Locate the cell with the specified text and output its (X, Y) center coordinate. 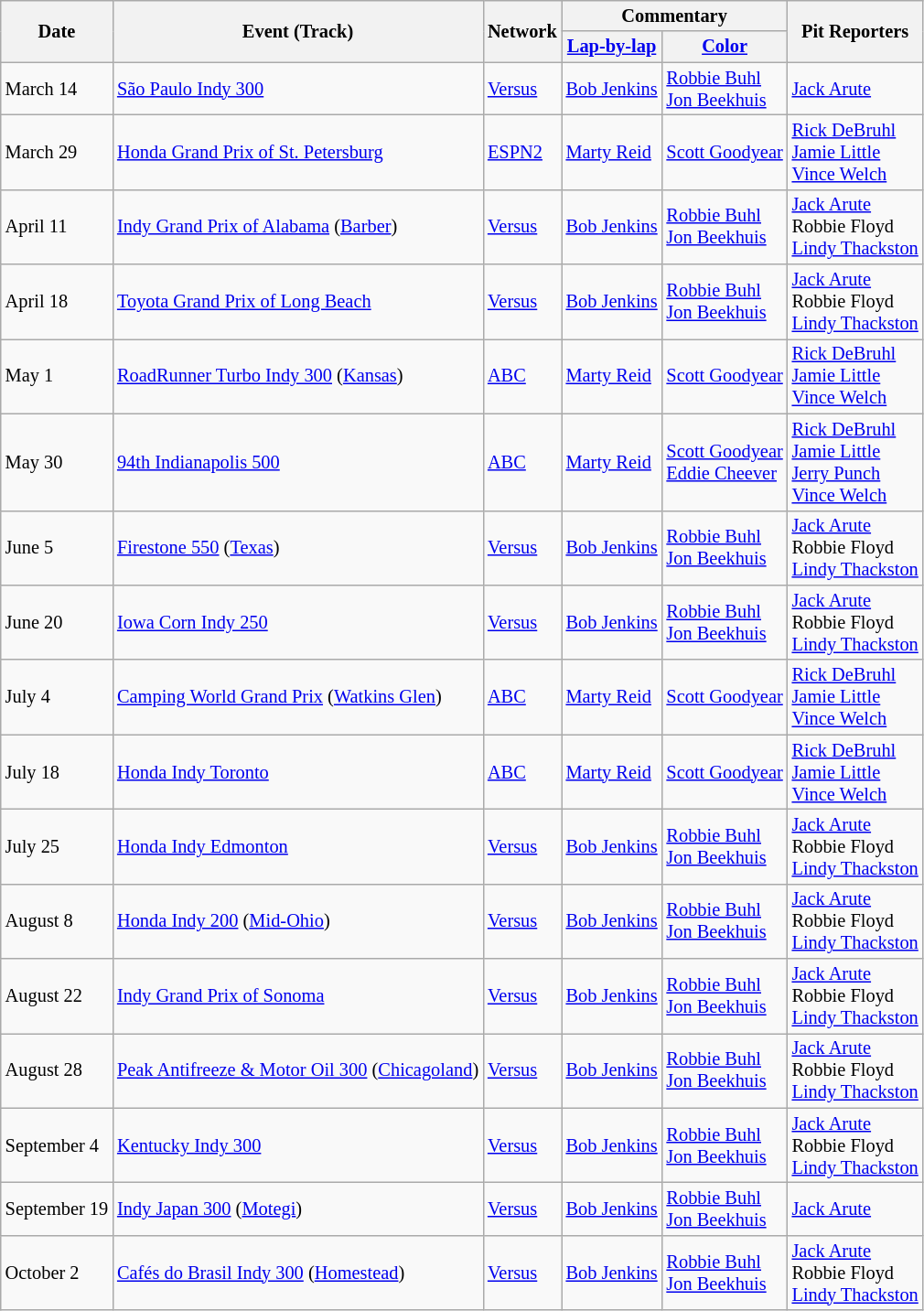
São Paulo Indy 300 (298, 89)
July 4 (57, 697)
Peak Antifreeze & Motor Oil 300 (Chicagoland) (298, 1070)
July 25 (57, 846)
Color (725, 47)
Toyota Grand Prix of Long Beach (298, 302)
Honda Grand Prix of St. Petersburg (298, 152)
Kentucky Indy 300 (298, 1145)
Iowa Corn Indy 250 (298, 622)
August 22 (57, 996)
May 1 (57, 376)
Commentary (675, 16)
Indy Japan 300 (Motegi) (298, 1209)
Indy Grand Prix of Alabama (Barber) (298, 227)
April 18 (57, 302)
June 20 (57, 622)
Honda Indy 200 (Mid-Ohio) (298, 921)
June 5 (57, 548)
Pit Reporters (855, 31)
May 30 (57, 462)
Honda Indy Edmonton (298, 846)
Camping World Grand Prix (Watkins Glen) (298, 697)
Lap-by-lap (612, 47)
94th Indianapolis 500 (298, 462)
RoadRunner Turbo Indy 300 (Kansas) (298, 376)
March 14 (57, 89)
September 4 (57, 1145)
April 11 (57, 227)
Firestone 550 (Texas) (298, 548)
Indy Grand Prix of Sonoma (298, 996)
March 29 (57, 152)
Event (Track) (298, 31)
October 2 (57, 1273)
August 8 (57, 921)
Network (522, 31)
August 28 (57, 1070)
September 19 (57, 1209)
Honda Indy Toronto (298, 772)
Date (57, 31)
Cafés do Brasil Indy 300 (Homestead) (298, 1273)
July 18 (57, 772)
Scott GoodyearEddie Cheever (725, 462)
Rick DeBruhlJamie LittleJerry PunchVince Welch (855, 462)
ESPN2 (522, 152)
